Pinpoint the cell where the given text exists, returning its [X, Y] midpoint coordinate. 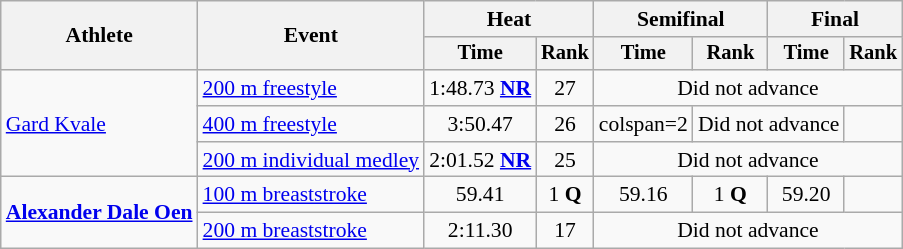
3:50.47 [480, 124]
400 m freestyle [312, 124]
200 m breaststroke [312, 231]
2:11.30 [480, 231]
59.16 [644, 195]
Athlete [100, 36]
100 m breaststroke [312, 195]
25 [565, 160]
2:01.52 NR [480, 160]
Semifinal [681, 19]
Heat [509, 19]
Alexander Dale Oen [100, 212]
27 [565, 88]
59.20 [806, 195]
200 m freestyle [312, 88]
Gard Kvale [100, 124]
17 [565, 231]
26 [565, 124]
Event [312, 36]
colspan=2 [644, 124]
59.41 [480, 195]
200 m individual medley [312, 160]
Final [835, 19]
1:48.73 NR [480, 88]
